Determine the (x, y) coordinate at the center of the cell enclosing the given text.  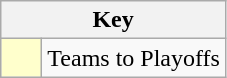
Key (114, 20)
Teams to Playoffs (134, 58)
